Locate the cell with the specified text and output its [X, Y] center coordinate. 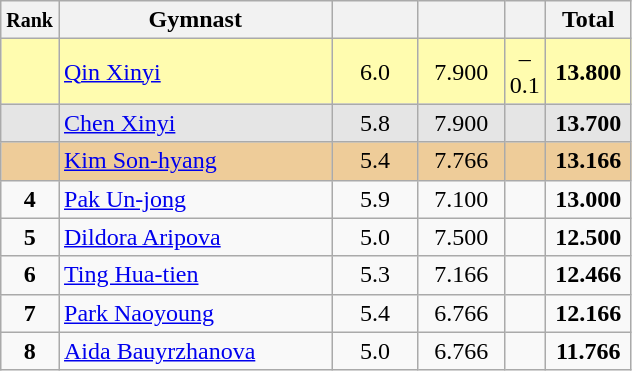
Park Naoyoung [195, 313]
5.9 [375, 199]
12.166 [588, 313]
7.500 [461, 237]
6 [30, 275]
5.3 [375, 275]
7.100 [461, 199]
6.0 [375, 72]
Dildora Aripova [195, 237]
Qin Xinyi [195, 72]
Gymnast [195, 20]
12.500 [588, 237]
7.166 [461, 275]
Ting Hua-tien [195, 275]
12.466 [588, 275]
13.800 [588, 72]
Kim Son-hyang [195, 161]
7 [30, 313]
5.8 [375, 123]
7.766 [461, 161]
Aida Bauyrzhanova [195, 351]
Chen Xinyi [195, 123]
11.766 [588, 351]
4 [30, 199]
13.700 [588, 123]
13.000 [588, 199]
Total [588, 20]
–0.1 [524, 72]
8 [30, 351]
13.166 [588, 161]
Rank [30, 20]
Pak Un-jong [195, 199]
5 [30, 237]
